Extract the (X, Y) coordinate from the center of the cell holding the provided text.  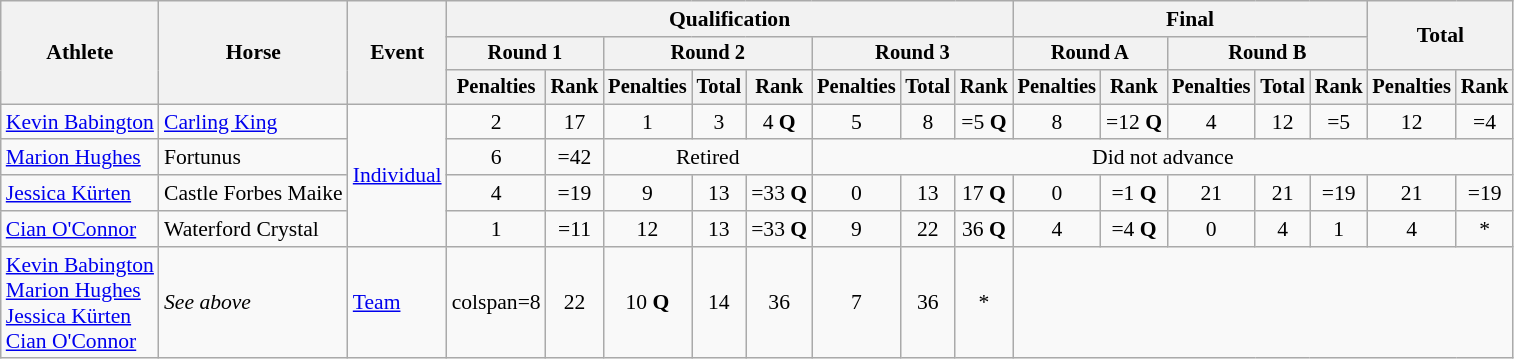
=5 (1339, 122)
17 (575, 122)
=1 Q (1134, 193)
2 (496, 122)
=11 (575, 229)
Kevin BabingtonMarion HughesJessica KürtenCian O'Connor (80, 303)
Round 3 (912, 54)
Kevin Babington (80, 122)
=12 Q (1134, 122)
=42 (575, 158)
Individual (398, 175)
Athlete (80, 52)
colspan=8 (496, 303)
See above (254, 303)
=5 Q (984, 122)
Round 2 (708, 54)
Fortunus (254, 158)
14 (720, 303)
=4 Q (1134, 229)
6 (496, 158)
5 (856, 122)
Round 1 (526, 54)
Event (398, 52)
3 (720, 122)
7 (856, 303)
Carling King (254, 122)
36 Q (984, 229)
Cian O'Connor (80, 229)
Qualification (730, 19)
Jessica Kürten (80, 193)
Horse (254, 52)
Final (1190, 19)
4 Q (779, 122)
Retired (708, 158)
10 Q (647, 303)
17 Q (984, 193)
Team (398, 303)
Round B (1267, 54)
Waterford Crystal (254, 229)
Castle Forbes Maike (254, 193)
Round A (1090, 54)
Did not advance (1162, 158)
Marion Hughes (80, 158)
=4 (1485, 122)
